Detect which cell encompasses the target text, then output its [X, Y] center coordinate. 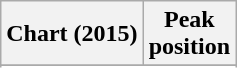
Peak position [189, 34]
Chart (2015) [72, 34]
